Detect which cell encompasses the target text, then output its (x, y) center coordinate. 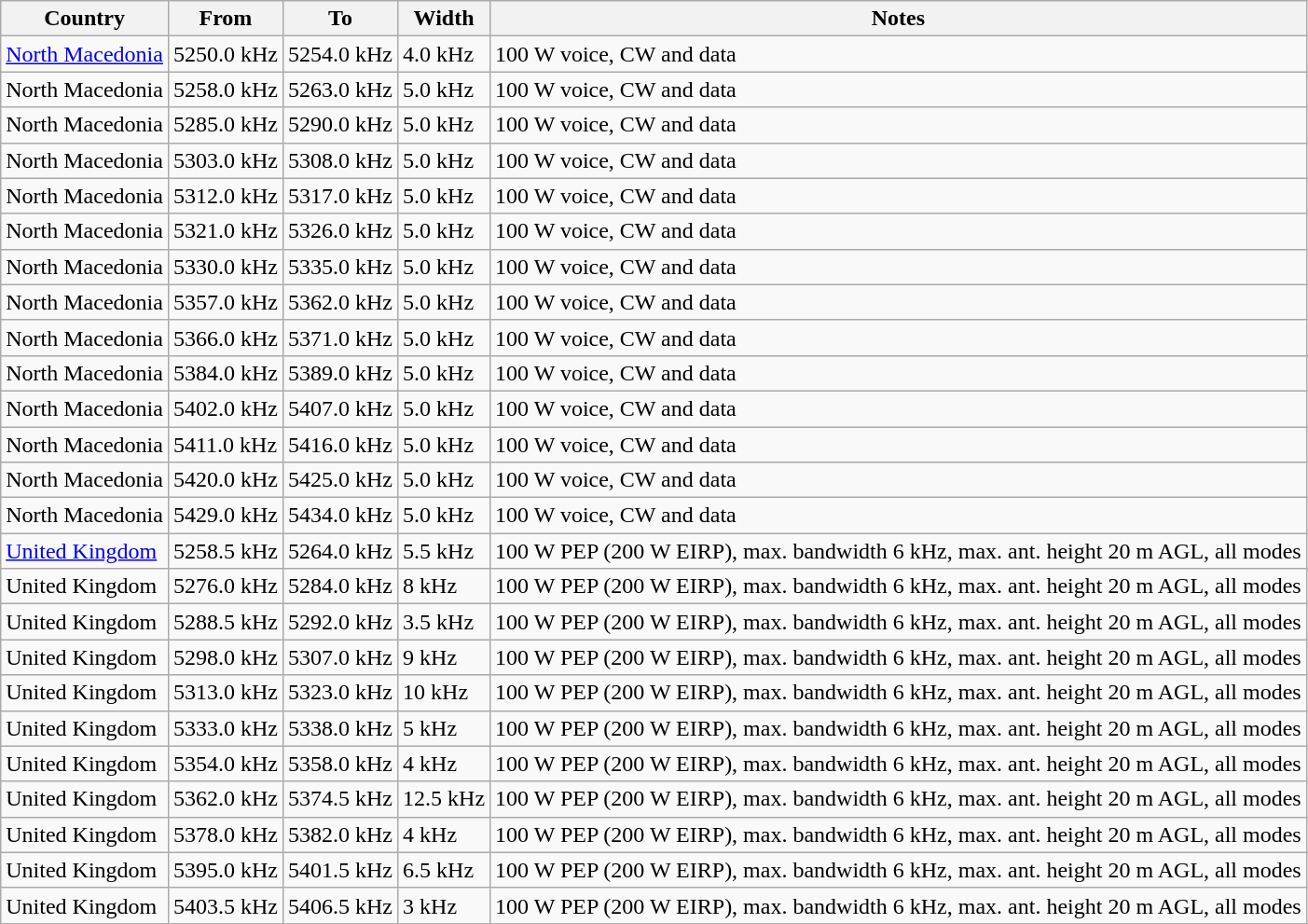
To (339, 19)
5288.5 kHz (226, 622)
5285.0 kHz (226, 125)
5307.0 kHz (339, 657)
5389.0 kHz (339, 373)
3.5 kHz (444, 622)
5378.0 kHz (226, 834)
5420.0 kHz (226, 480)
5403.5 kHz (226, 905)
5366.0 kHz (226, 338)
5384.0 kHz (226, 373)
5395.0 kHz (226, 870)
5 kHz (444, 728)
5330.0 kHz (226, 267)
5284.0 kHz (339, 586)
5434.0 kHz (339, 516)
5401.5 kHz (339, 870)
5411.0 kHz (226, 445)
5303.0 kHz (226, 160)
5258.5 kHz (226, 551)
5323.0 kHz (339, 693)
5264.0 kHz (339, 551)
Country (85, 19)
5425.0 kHz (339, 480)
5276.0 kHz (226, 586)
5298.0 kHz (226, 657)
5374.5 kHz (339, 799)
3 kHz (444, 905)
5406.5 kHz (339, 905)
5312.0 kHz (226, 196)
5371.0 kHz (339, 338)
5321.0 kHz (226, 231)
6.5 kHz (444, 870)
5407.0 kHz (339, 408)
5402.0 kHz (226, 408)
5333.0 kHz (226, 728)
5326.0 kHz (339, 231)
5429.0 kHz (226, 516)
5254.0 kHz (339, 54)
Width (444, 19)
5335.0 kHz (339, 267)
5.5 kHz (444, 551)
5382.0 kHz (339, 834)
8 kHz (444, 586)
5258.0 kHz (226, 90)
5357.0 kHz (226, 302)
Notes (899, 19)
5416.0 kHz (339, 445)
5250.0 kHz (226, 54)
9 kHz (444, 657)
10 kHz (444, 693)
5313.0 kHz (226, 693)
5308.0 kHz (339, 160)
5354.0 kHz (226, 764)
5317.0 kHz (339, 196)
5263.0 kHz (339, 90)
5292.0 kHz (339, 622)
5290.0 kHz (339, 125)
From (226, 19)
5338.0 kHz (339, 728)
4.0 kHz (444, 54)
12.5 kHz (444, 799)
5358.0 kHz (339, 764)
